Determine the (X, Y) coordinate at the center of the cell enclosing the given text.  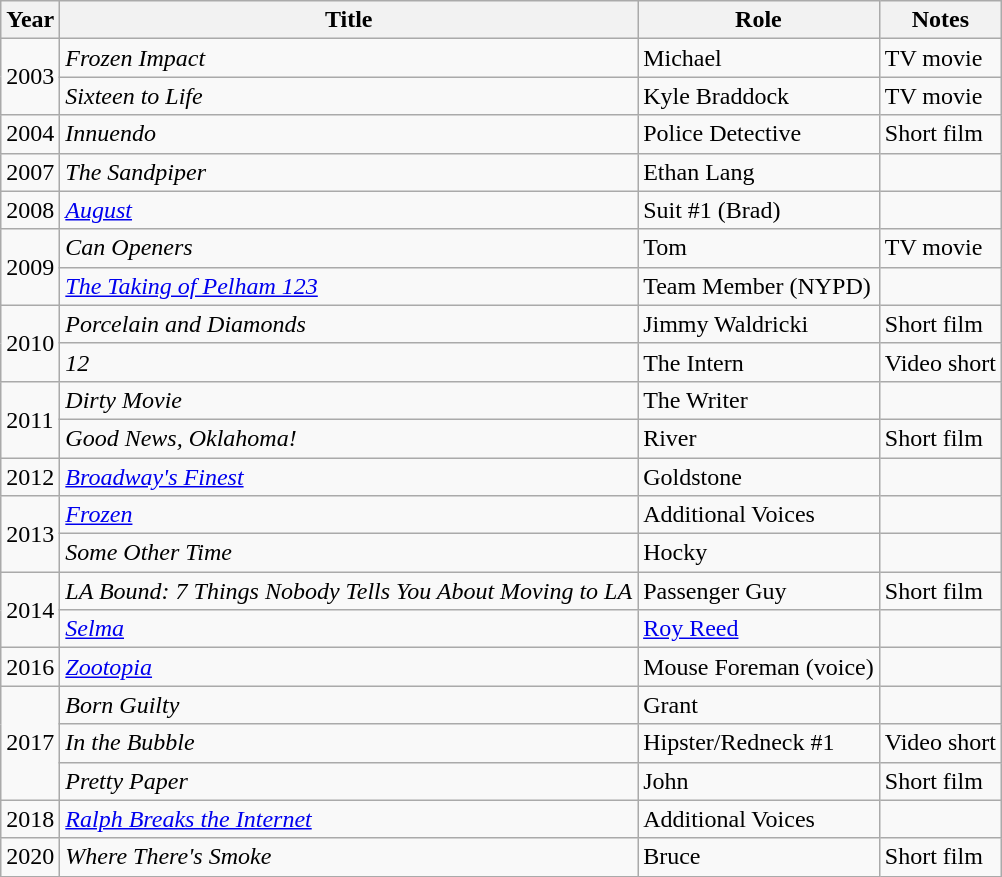
Where There's Smoke (349, 857)
Tom (759, 248)
2008 (30, 210)
Porcelain and Diamonds (349, 324)
Hipster/Redneck #1 (759, 743)
Frozen Impact (349, 58)
2014 (30, 610)
Can Openers (349, 248)
2018 (30, 819)
2010 (30, 343)
12 (349, 362)
Year (30, 20)
Grant (759, 705)
Good News, Oklahoma! (349, 438)
Kyle Braddock (759, 96)
Sixteen to Life (349, 96)
Born Guilty (349, 705)
Bruce (759, 857)
Suit #1 (Brad) (759, 210)
2003 (30, 77)
The Writer (759, 400)
Selma (349, 629)
Some Other Time (349, 553)
August (349, 210)
2009 (30, 267)
The Sandpiper (349, 172)
Passenger Guy (759, 591)
Police Detective (759, 134)
2004 (30, 134)
2013 (30, 534)
Pretty Paper (349, 781)
Michael (759, 58)
Dirty Movie (349, 400)
2012 (30, 477)
2007 (30, 172)
2016 (30, 667)
John (759, 781)
Roy Reed (759, 629)
Ethan Lang (759, 172)
The Intern (759, 362)
Team Member (NYPD) (759, 286)
Goldstone (759, 477)
River (759, 438)
In the Bubble (349, 743)
Role (759, 20)
Ralph Breaks the Internet (349, 819)
Notes (940, 20)
LA Bound: 7 Things Nobody Tells You About Moving to LA (349, 591)
Jimmy Waldricki (759, 324)
The Taking of Pelham 123 (349, 286)
2020 (30, 857)
Zootopia (349, 667)
2017 (30, 743)
Hocky (759, 553)
Frozen (349, 515)
2011 (30, 419)
Innuendo (349, 134)
Title (349, 20)
Broadway's Finest (349, 477)
Mouse Foreman (voice) (759, 667)
